Provide the [x, y] coordinate of the cell's center where the given text is located.  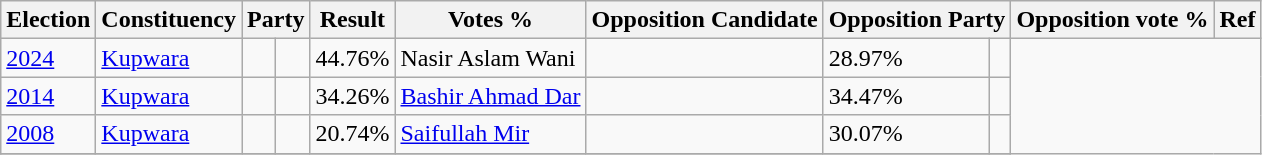
Bashir Ahmad Dar [490, 96]
Party [276, 20]
Constituency [169, 20]
30.07% [906, 134]
34.47% [906, 96]
28.97% [906, 58]
Nasir Aslam Wani [490, 58]
Election [48, 20]
Opposition vote % [1112, 20]
Opposition Party [917, 20]
Opposition Candidate [704, 20]
Votes % [490, 20]
2024 [48, 58]
2014 [48, 96]
34.26% [352, 96]
Result [352, 20]
Saifullah Mir [490, 134]
44.76% [352, 58]
2008 [48, 134]
Ref [1238, 20]
20.74% [352, 134]
